Scan for the cell matching the given text and deliver its [X, Y] coordinate at center. 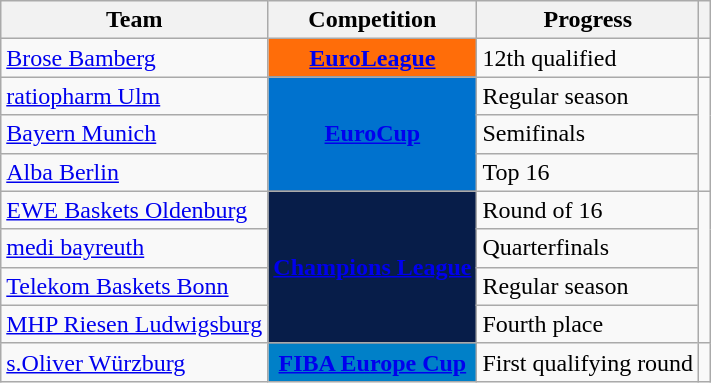
Bayern Munich [134, 134]
Alba Berlin [134, 172]
EuroLeague [372, 58]
Quarterfinals [588, 248]
FIBA Europe Cup [372, 362]
s.Oliver Würzburg [134, 362]
Champions League [372, 267]
First qualifying round [588, 362]
Team [134, 20]
Telekom Baskets Bonn [134, 286]
MHP Riesen Ludwigsburg [134, 324]
Semifinals [588, 134]
Competition [372, 20]
medi bayreuth [134, 248]
ratiopharm Ulm [134, 96]
Fourth place [588, 324]
Progress [588, 20]
Brose Bamberg [134, 58]
EuroCup [372, 134]
EWE Baskets Oldenburg [134, 210]
12th qualified [588, 58]
Top 16 [588, 172]
Round of 16 [588, 210]
